Scan for the cell matching the given text and deliver its (x, y) coordinate at center. 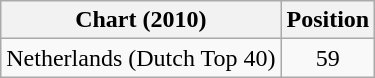
Chart (2010) (141, 20)
59 (328, 58)
Position (328, 20)
Netherlands (Dutch Top 40) (141, 58)
